Provide the (x, y) coordinate of the cell's center where the given text is located.  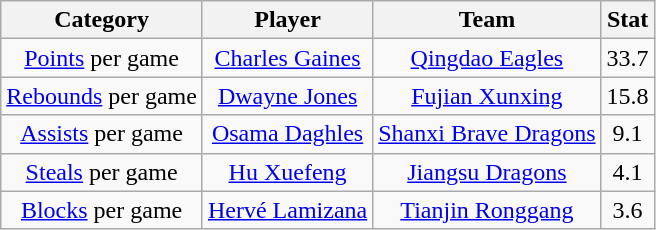
9.1 (628, 134)
Shanxi Brave Dragons (487, 134)
Tianjin Ronggang (487, 210)
Osama Daghles (287, 134)
Qingdao Eagles (487, 58)
Charles Gaines (287, 58)
Assists per game (102, 134)
4.1 (628, 172)
Dwayne Jones (287, 96)
Hervé Lamizana (287, 210)
Hu Xuefeng (287, 172)
Team (487, 20)
Rebounds per game (102, 96)
Fujian Xunxing (487, 96)
Points per game (102, 58)
Category (102, 20)
Steals per game (102, 172)
Jiangsu Dragons (487, 172)
Player (287, 20)
Blocks per game (102, 210)
15.8 (628, 96)
3.6 (628, 210)
Stat (628, 20)
33.7 (628, 58)
